Search for the cell housing the specified text and yield its [x, y] center coordinate. 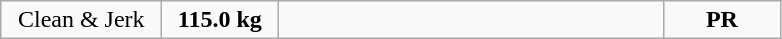
PR [722, 20]
115.0 kg [220, 20]
Clean & Jerk [82, 20]
